Pinpoint the cell where the given text exists, returning its (x, y) midpoint coordinate. 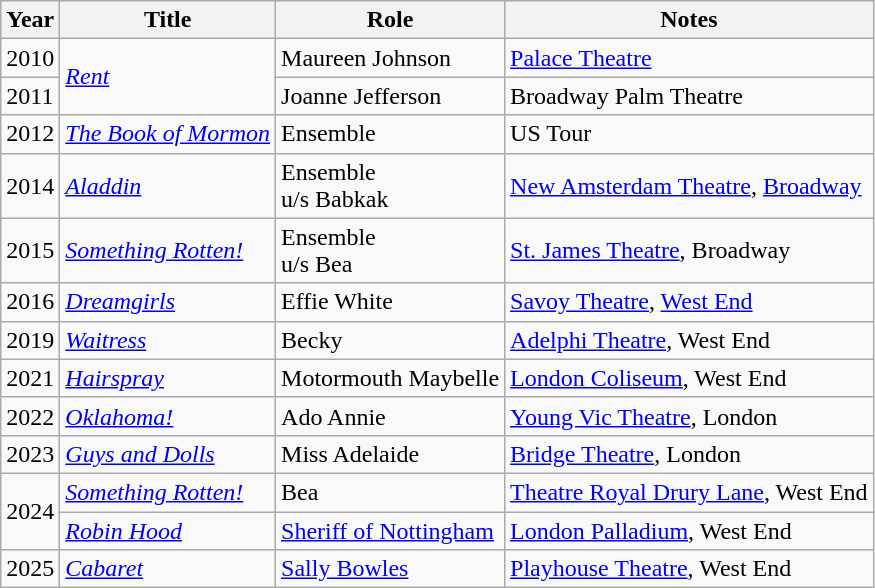
New Amsterdam Theatre, Broadway (690, 186)
2015 (30, 250)
Playhouse Theatre, West End (690, 569)
Guys and Dolls (168, 454)
Hairspray (168, 378)
2025 (30, 569)
2022 (30, 416)
Dreamgirls (168, 302)
Sally Bowles (390, 569)
2011 (30, 96)
Young Vic Theatre, London (690, 416)
Ensembleu/s Babkak (390, 186)
Role (390, 20)
2021 (30, 378)
Oklahoma! (168, 416)
2012 (30, 134)
Rent (168, 77)
2010 (30, 58)
Theatre Royal Drury Lane, West End (690, 492)
Adelphi Theatre, West End (690, 340)
2024 (30, 511)
Bea (390, 492)
2014 (30, 186)
Bridge Theatre, London (690, 454)
Ado Annie (390, 416)
Ensemble (390, 134)
Becky (390, 340)
Title (168, 20)
Waitress (168, 340)
Cabaret (168, 569)
Savoy Theatre, West End (690, 302)
Maureen Johnson (390, 58)
Notes (690, 20)
St. James Theatre, Broadway (690, 250)
Joanne Jefferson (390, 96)
London Coliseum, West End (690, 378)
Motormouth Maybelle (390, 378)
2019 (30, 340)
London Palladium, West End (690, 531)
US Tour (690, 134)
Miss Adelaide (390, 454)
Aladdin (168, 186)
2016 (30, 302)
Palace Theatre (690, 58)
Sheriff of Nottingham (390, 531)
Broadway Palm Theatre (690, 96)
Year (30, 20)
Robin Hood (168, 531)
Effie White (390, 302)
The Book of Mormon (168, 134)
Ensembleu/s Bea (390, 250)
2023 (30, 454)
